Return the [X, Y] coordinate for the center point of the cell that contains the specified text.  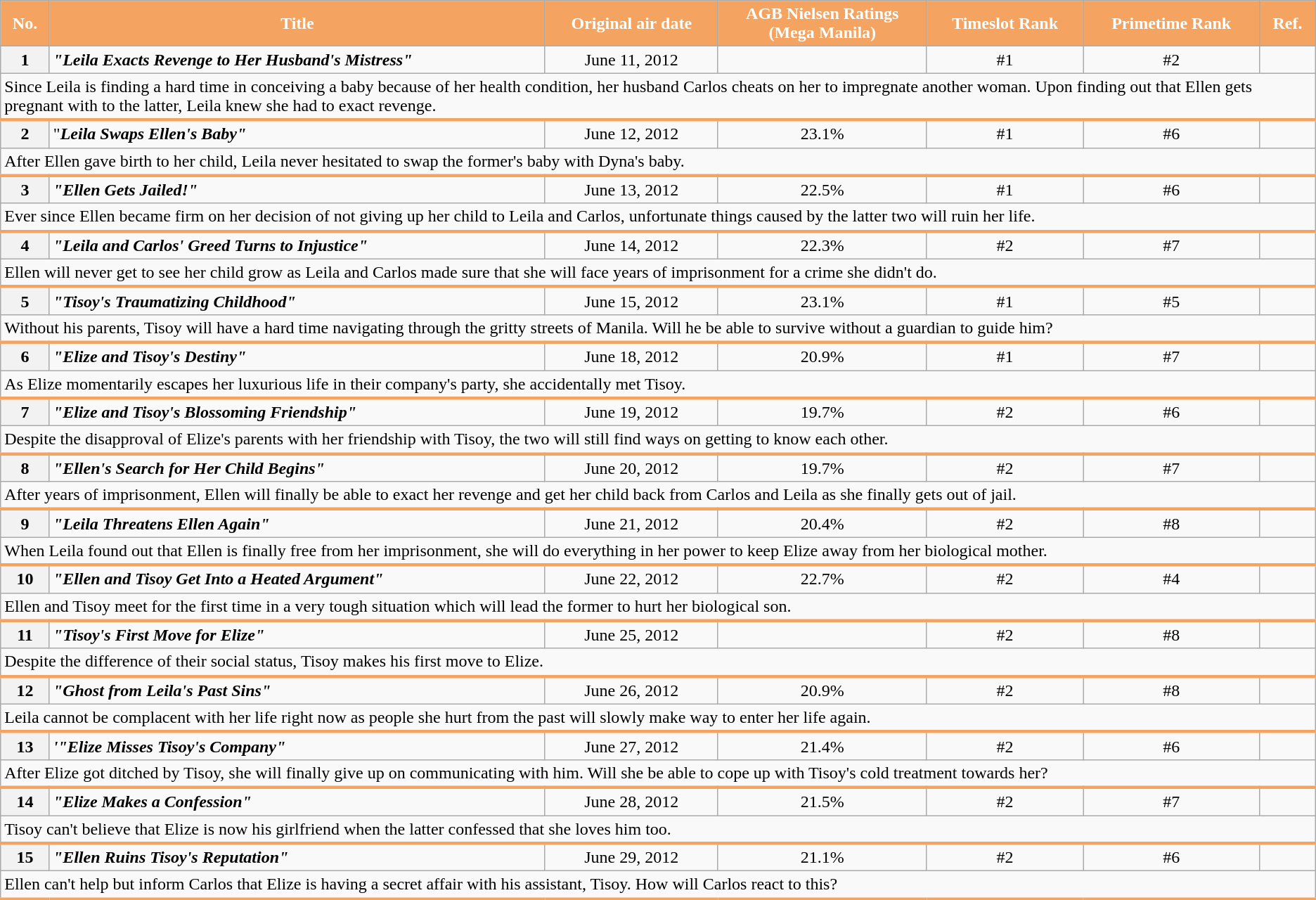
June 11, 2012 [631, 60]
June 28, 2012 [631, 802]
"Tisoy's First Move for Elize" [297, 635]
Primetime Rank [1171, 24]
AGB Nielsen Ratings(Mega Manila) [822, 24]
June 18, 2012 [631, 356]
"Leila Threatens Ellen Again" [297, 523]
3 [25, 190]
"Ghost from Leila's Past Sins" [297, 690]
12 [25, 690]
June 27, 2012 [631, 746]
10 [25, 579]
"Ellen's Search for Her Child Begins" [297, 468]
22.3% [822, 245]
4 [25, 245]
13 [25, 746]
6 [25, 356]
Ellen will never get to see her child grow as Leila and Carlos made sure that she will face years of imprisonment for a crime she didn't do. [658, 273]
15 [25, 857]
No. [25, 24]
June 19, 2012 [631, 412]
"Ellen and Tisoy Get Into a Heated Argument" [297, 579]
1 [25, 60]
"Ellen Gets Jailed!" [297, 190]
Ref. [1288, 24]
June 29, 2012 [631, 857]
#4 [1171, 579]
2 [25, 134]
22.5% [822, 190]
8 [25, 468]
June 13, 2012 [631, 190]
22.7% [822, 579]
Original air date [631, 24]
21.4% [822, 746]
21.5% [822, 802]
June 20, 2012 [631, 468]
9 [25, 523]
"Elize Makes a Confession" [297, 802]
Ellen and Tisoy meet for the first time in a very tough situation which will lead the former to hurt her biological son. [658, 607]
Timeslot Rank [1005, 24]
21.1% [822, 857]
"Elize and Tisoy's Blossoming Friendship" [297, 412]
Despite the difference of their social status, Tisoy makes his first move to Elize. [658, 662]
20.4% [822, 523]
As Elize momentarily escapes her luxurious life in their company's party, she accidentally met Tisoy. [658, 384]
Tisoy can't believe that Elize is now his girlfriend when the latter confessed that she loves him too. [658, 830]
June 12, 2012 [631, 134]
"Leila and Carlos' Greed Turns to Injustice" [297, 245]
June 21, 2012 [631, 523]
7 [25, 412]
5 [25, 301]
"Leila Swaps Ellen's Baby" [297, 134]
June 15, 2012 [631, 301]
After Ellen gave birth to her child, Leila never hesitated to swap the former's baby with Dyna's baby. [658, 162]
Ellen can't help but inform Carlos that Elize is having a secret affair with his assistant, Tisoy. How will Carlos react to this? [658, 885]
"Elize and Tisoy's Destiny" [297, 356]
Title [297, 24]
11 [25, 635]
Despite the disapproval of Elize's parents with her friendship with Tisoy, the two will still find ways on getting to know each other. [658, 440]
Leila cannot be complacent with her life right now as people she hurt from the past will slowly make way to enter her life again. [658, 718]
#5 [1171, 301]
'"Elize Misses Tisoy's Company" [297, 746]
"Tisoy's Traumatizing Childhood" [297, 301]
"Leila Exacts Revenge to Her Husband's Mistress" [297, 60]
June 22, 2012 [631, 579]
June 14, 2012 [631, 245]
June 25, 2012 [631, 635]
14 [25, 802]
"Ellen Ruins Tisoy's Reputation" [297, 857]
June 26, 2012 [631, 690]
